Determine the [X, Y] coordinate at the center of the cell enclosing the given text.  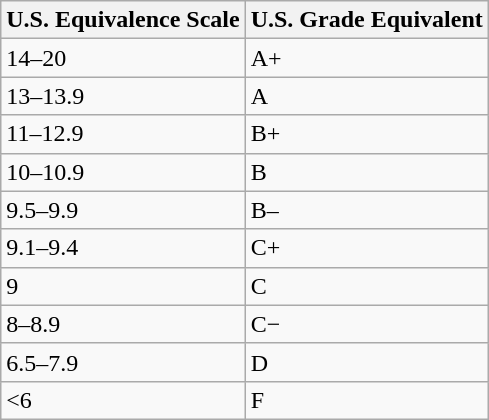
9.1–9.4 [123, 248]
9 [123, 286]
10–10.9 [123, 172]
11–12.9 [123, 134]
U.S. Grade Equivalent [366, 20]
B– [366, 210]
D [366, 362]
<6 [123, 400]
14–20 [123, 58]
F [366, 400]
A [366, 96]
U.S. Equivalence Scale [123, 20]
A+ [366, 58]
C− [366, 324]
13–13.9 [123, 96]
9.5–9.9 [123, 210]
C [366, 286]
6.5–7.9 [123, 362]
C+ [366, 248]
8–8.9 [123, 324]
B+ [366, 134]
B [366, 172]
